From the cell containing the given text, extract its center point as [X, Y] coordinate. 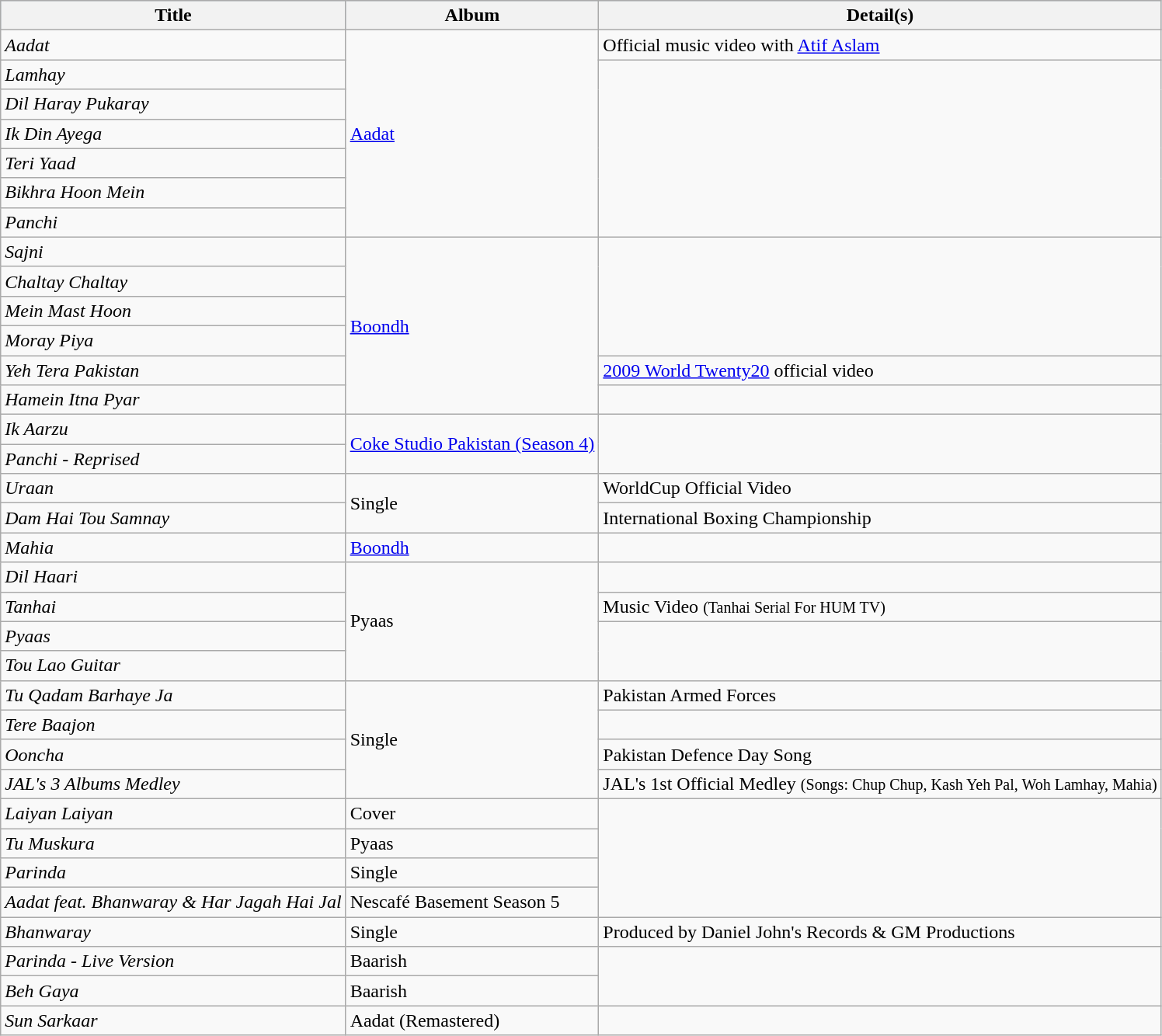
JAL's 3 Albums Medley [173, 784]
Album [472, 16]
Hamein Itna Pyar [173, 400]
Moray Piya [173, 340]
Panchi [173, 222]
Dam Hai Tou Samnay [173, 518]
Yeh Tera Pakistan [173, 370]
Parinda - Live Version [173, 961]
Tou Lao Guitar [173, 666]
WorldCup Official Video [880, 488]
Ik Din Ayega [173, 134]
Teri Yaad [173, 163]
Laiyan Laiyan [173, 813]
Coke Studio Pakistan (Season 4) [472, 444]
Produced by Daniel John's Records & GM Productions [880, 932]
Ooncha [173, 754]
Dil Haari [173, 577]
Bikhra Hoon Mein [173, 193]
Bhanwaray [173, 932]
Sajni [173, 252]
Beh Gaya [173, 991]
Chaltay Chaltay [173, 281]
JAL's 1st Official Medley (Songs: Chup Chup, Kash Yeh Pal, Woh Lamhay, Mahia) [880, 784]
2009 World Twenty20 official video [880, 370]
Tu Qadam Barhaye Ja [173, 695]
Dil Haray Pukaray [173, 104]
Pakistan Armed Forces [880, 695]
Detail(s) [880, 16]
Official music video with Atif Aslam [880, 45]
Cover [472, 813]
Panchi - Reprised [173, 459]
Tu Muskura [173, 843]
Tanhai [173, 607]
Lamhay [173, 75]
Music Video (Tanhai Serial For HUM TV) [880, 607]
Mein Mast Hoon [173, 311]
Aadat (Remastered) [472, 1020]
Ik Aarzu [173, 429]
Nescafé Basement Season 5 [472, 902]
Parinda [173, 873]
Pakistan Defence Day Song [880, 754]
Tere Baajon [173, 725]
Mahia [173, 548]
Sun Sarkaar [173, 1020]
Aadat feat. Bhanwaray & Har Jagah Hai Jal [173, 902]
Title [173, 16]
Uraan [173, 488]
International Boxing Championship [880, 518]
